From the cell containing the given text, extract its center point as [X, Y] coordinate. 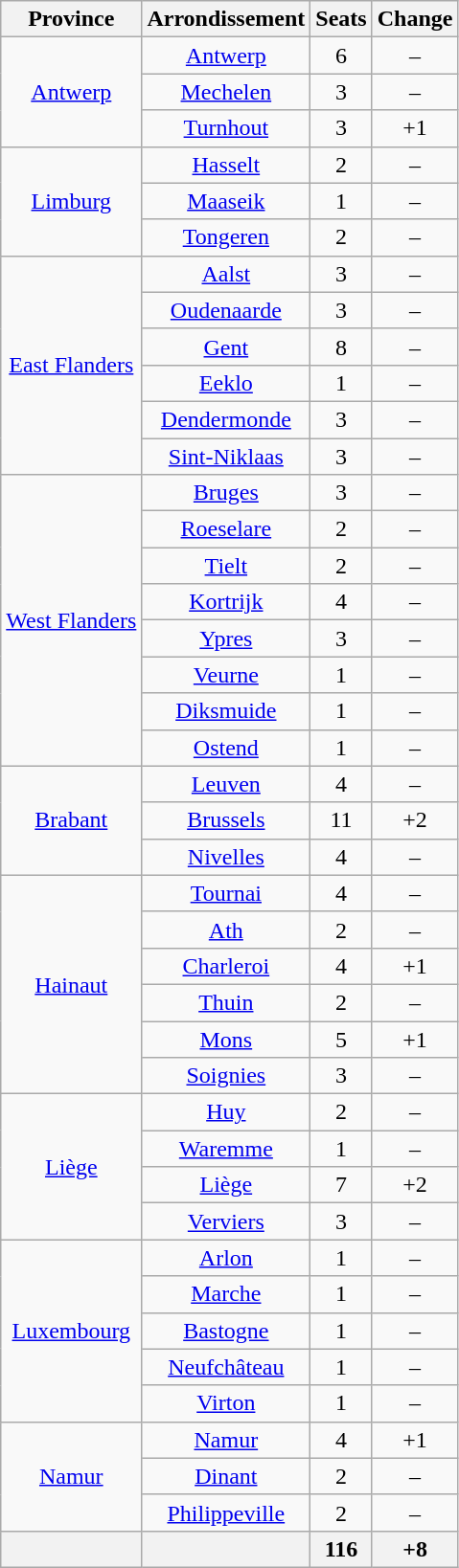
Limburg [71, 201]
Dendermonde [226, 419]
West Flanders [71, 620]
Arlon [226, 1258]
Ath [226, 930]
Virton [226, 1403]
Turnhout [226, 128]
East Flanders [71, 365]
Philippeville [226, 1512]
Charleroi [226, 966]
5 [341, 1039]
Hainaut [71, 984]
Mechelen [226, 92]
Arrondissement [226, 19]
Maaseik [226, 201]
Brussels [226, 820]
Leuven [226, 784]
Gent [226, 347]
Roeselare [226, 529]
Province [71, 19]
Marche [226, 1294]
Ostend [226, 748]
Luxembourg [71, 1331]
116 [341, 1549]
Mons [226, 1039]
Kortrijk [226, 602]
7 [341, 1185]
Brabant [71, 820]
Dinant [226, 1476]
Tournai [226, 893]
Verviers [226, 1221]
Nivelles [226, 857]
Tielt [226, 566]
Aalst [226, 274]
Bastogne [226, 1331]
Change [415, 19]
Oudenaarde [226, 310]
Veurne [226, 675]
Waremme [226, 1149]
Soignies [226, 1076]
Bruges [226, 493]
Thuin [226, 1002]
11 [341, 820]
Tongeren [226, 237]
8 [341, 347]
Eeklo [226, 383]
Seats [341, 19]
Hasselt [226, 165]
+8 [415, 1549]
Neufchâteau [226, 1367]
Huy [226, 1112]
6 [341, 56]
Diksmuide [226, 711]
Ypres [226, 638]
Sint-Niklaas [226, 457]
